Detect which cell encompasses the target text, then output its (x, y) center coordinate. 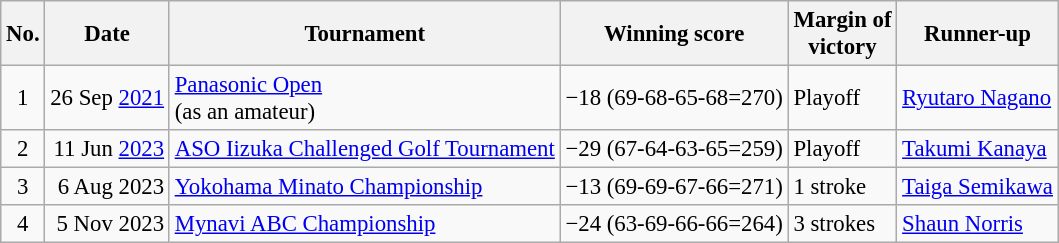
4 (23, 224)
6 Aug 2023 (107, 187)
−18 (69-68-65-68=270) (674, 98)
−29 (67-64-63-65=259) (674, 149)
2 (23, 149)
Winning score (674, 34)
3 (23, 187)
−13 (69-69-67-66=271) (674, 187)
−24 (63-69-66-66=264) (674, 224)
26 Sep 2021 (107, 98)
1 stroke (842, 187)
ASO Iizuka Challenged Golf Tournament (364, 149)
Date (107, 34)
Yokohama Minato Championship (364, 187)
11 Jun 2023 (107, 149)
Runner-up (978, 34)
Taiga Semikawa (978, 187)
3 strokes (842, 224)
1 (23, 98)
Margin ofvictory (842, 34)
5 Nov 2023 (107, 224)
Ryutaro Nagano (978, 98)
Shaun Norris (978, 224)
Takumi Kanaya (978, 149)
No. (23, 34)
Panasonic Open(as an amateur) (364, 98)
Mynavi ABC Championship (364, 224)
Tournament (364, 34)
